Return [x, y] of the center of cell containing provided text 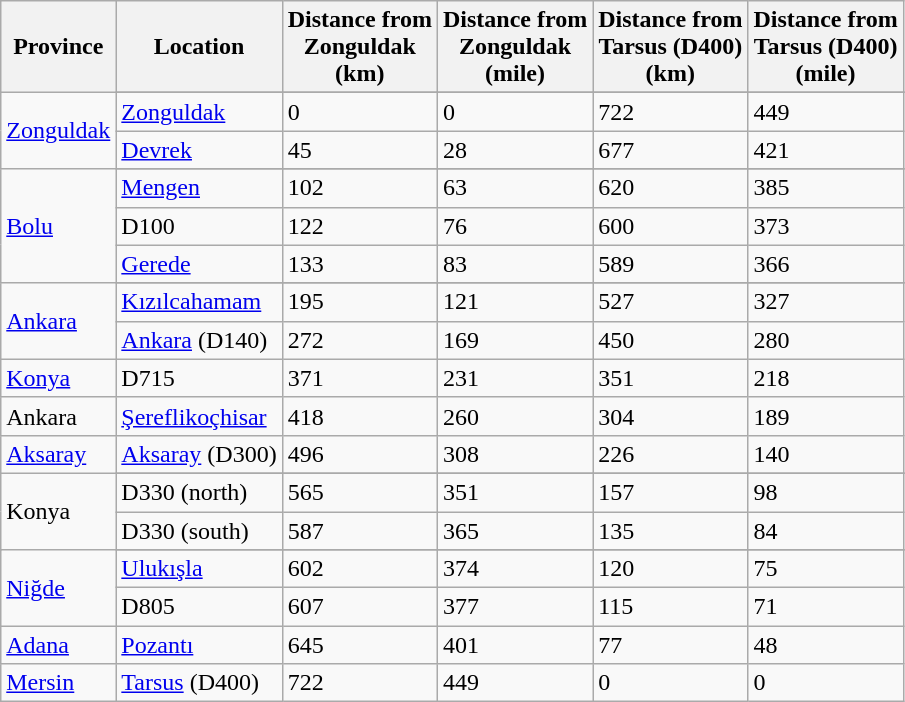
Bolu [58, 226]
218 [826, 378]
115 [670, 607]
272 [360, 340]
308 [514, 454]
Mersin [58, 683]
327 [826, 302]
565 [360, 492]
Distance from Zonguldak (km) [360, 47]
D100 [199, 226]
366 [826, 264]
587 [360, 531]
Pozantı [199, 645]
Kızılcahamam [199, 302]
385 [826, 188]
421 [826, 150]
120 [670, 569]
48 [826, 645]
71 [826, 607]
677 [670, 150]
28 [514, 150]
140 [826, 454]
377 [514, 607]
Adana [58, 645]
280 [826, 340]
157 [670, 492]
189 [826, 416]
Devrek [199, 150]
Aksaray (D300) [199, 454]
496 [360, 454]
D330 (north) [199, 492]
Niğde [58, 588]
Ulukışla [199, 569]
75 [826, 569]
401 [514, 645]
121 [514, 302]
600 [670, 226]
D805 [199, 607]
Distance from Tarsus (D400) (mile) [826, 47]
527 [670, 302]
365 [514, 531]
45 [360, 150]
226 [670, 454]
589 [670, 264]
63 [514, 188]
Ankara (D140) [199, 340]
371 [360, 378]
135 [670, 531]
Mengen [199, 188]
450 [670, 340]
76 [514, 226]
Location [199, 47]
607 [360, 607]
Province [58, 47]
374 [514, 569]
260 [514, 416]
77 [670, 645]
418 [360, 416]
373 [826, 226]
Şereflikoçhisar [199, 416]
Tarsus (D400) [199, 683]
620 [670, 188]
102 [360, 188]
Distance from Zonguldak (mile) [514, 47]
169 [514, 340]
83 [514, 264]
231 [514, 378]
122 [360, 226]
Distance from Tarsus (D400) (km) [670, 47]
602 [360, 569]
133 [360, 264]
304 [670, 416]
D330 (south) [199, 531]
Gerede [199, 264]
84 [826, 531]
Aksaray [58, 454]
98 [826, 492]
D715 [199, 378]
195 [360, 302]
645 [360, 645]
